Locate the cell with the specified text and output its (X, Y) center coordinate. 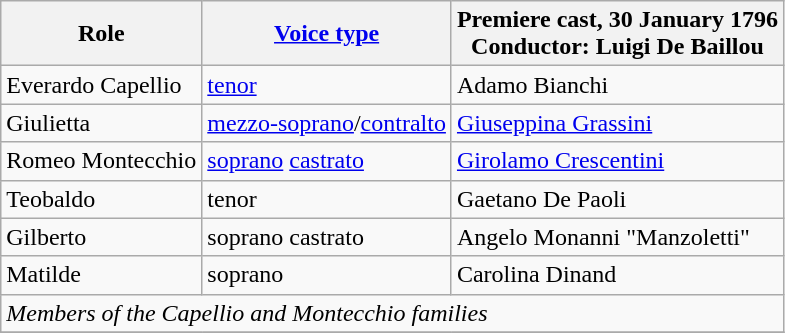
Premiere cast, 30 January 1796Conductor: Luigi De Baillou (617, 34)
Gaetano De Paoli (617, 199)
Angelo Monanni "Manzoletti" (617, 237)
Carolina Dinand (617, 275)
mezzo-soprano/contralto (327, 123)
Role (102, 34)
Members of the Capellio and Montecchio families (392, 313)
Adamo Bianchi (617, 85)
Gilberto (102, 237)
Everardo Capellio (102, 85)
Teobaldo (102, 199)
Giulietta (102, 123)
soprano (327, 275)
Romeo Montecchio (102, 161)
Girolamo Crescentini (617, 161)
Matilde (102, 275)
Giuseppina Grassini (617, 123)
Voice type (327, 34)
